For the text-containing cell, return its midpoint in (X, Y) coordinate format. 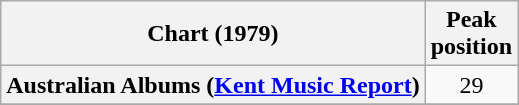
29 (471, 85)
Chart (1979) (213, 34)
Australian Albums (Kent Music Report) (213, 85)
Peak position (471, 34)
